Search for the cell housing the specified text and yield its (X, Y) center coordinate. 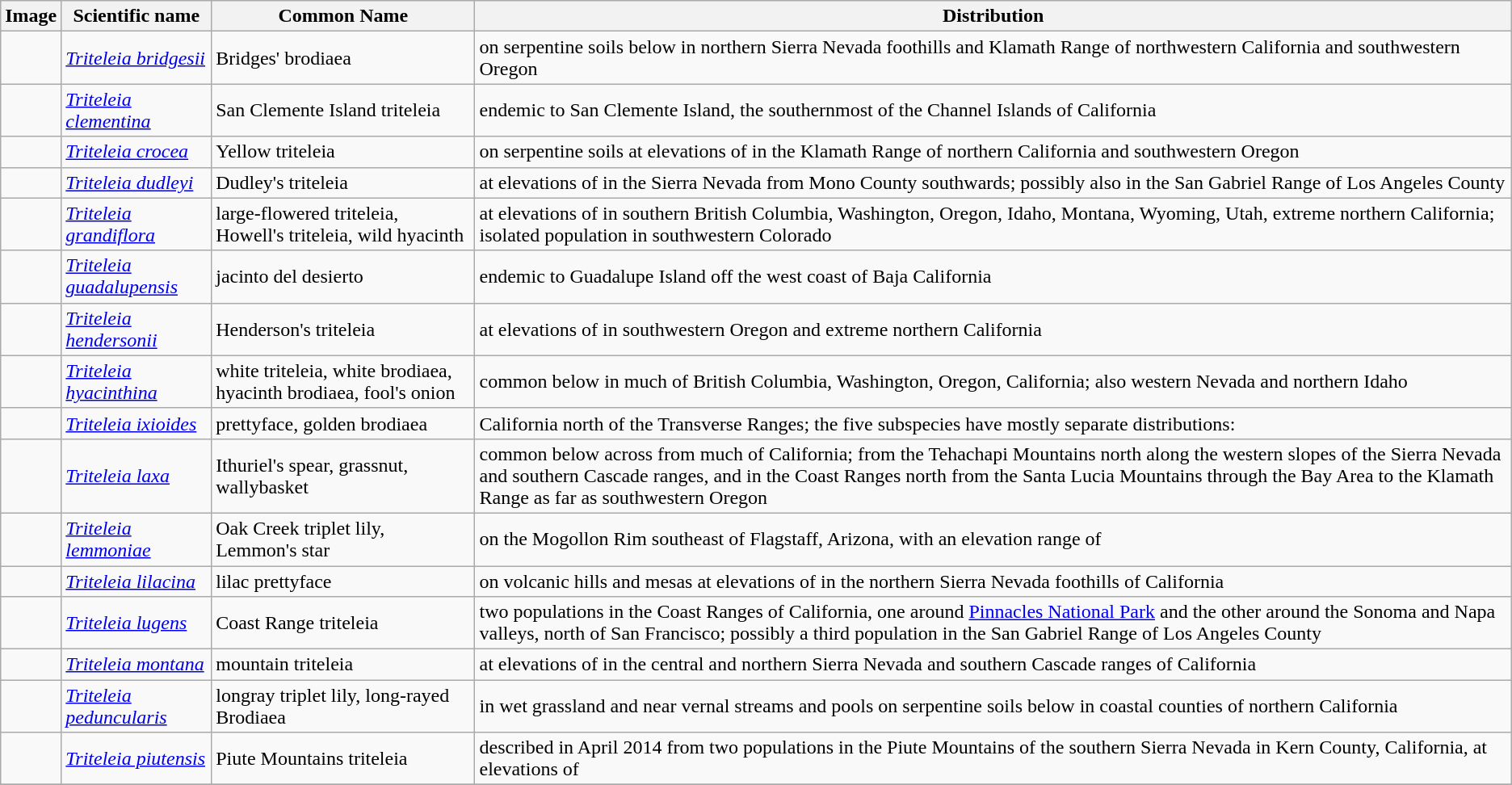
Oak Creek triplet lily, Lemmon's star (343, 539)
Triteleia montana (136, 665)
on serpentine soils below in northern Sierra Nevada foothills and Klamath Range of northwestern California and southwestern Oregon (993, 58)
Triteleia ixioides (136, 423)
mountain triteleia (343, 665)
prettyface, golden brodiaea (343, 423)
Common Name (343, 16)
Triteleia hyacinthina (136, 381)
Triteleia piutensis (136, 759)
Triteleia lemmoniae (136, 539)
white triteleia, white brodiaea, hyacinth brodiaea, fool's onion (343, 381)
described in April 2014 from two populations in the Piute Mountains of the southern Sierra Nevada in Kern County, California, at elevations of (993, 759)
Ithuriel's spear, grassnut, wallybasket (343, 476)
Yellow triteleia (343, 152)
large-flowered triteleia, Howell's triteleia, wild hyacinth (343, 225)
on volcanic hills and mesas at elevations of in the northern Sierra Nevada foothills of California (993, 581)
on serpentine soils at elevations of in the Klamath Range of northern California and southwestern Oregon (993, 152)
Piute Mountains triteleia (343, 759)
Triteleia laxa (136, 476)
Coast Range triteleia (343, 623)
Triteleia crocea (136, 152)
Triteleia lilacina (136, 581)
jacinto del desierto (343, 276)
Dudley's triteleia (343, 183)
Henderson's triteleia (343, 330)
at elevations of in the Sierra Nevada from Mono County southwards; possibly also in the San Gabriel Range of Los Angeles County (993, 183)
on the Mogollon Rim southeast of Flagstaff, Arizona, with an elevation range of (993, 539)
California north of the Transverse Ranges; the five subspecies have mostly separate distributions: (993, 423)
Triteleia bridgesii (136, 58)
Distribution (993, 16)
Triteleia dudleyi (136, 183)
at elevations of in the central and northern Sierra Nevada and southern Cascade ranges of California (993, 665)
in wet grassland and near vernal streams and pools on serpentine soils below in coastal counties of northern California (993, 706)
lilac prettyface (343, 581)
endemic to San Clemente Island, the southernmost of the Channel Islands of California (993, 110)
Bridges' brodiaea (343, 58)
San Clemente Island triteleia (343, 110)
Image (31, 16)
longray triplet lily, long-rayed Brodiaea (343, 706)
common below in much of British Columbia, Washington, Oregon, California; also western Nevada and northern Idaho (993, 381)
Triteleia clementina (136, 110)
Triteleia hendersonii (136, 330)
Triteleia lugens (136, 623)
Triteleia peduncularis (136, 706)
Triteleia grandiflora (136, 225)
at elevations of in southwestern Oregon and extreme northern California (993, 330)
Scientific name (136, 16)
Triteleia guadalupensis (136, 276)
endemic to Guadalupe Island off the west coast of Baja California (993, 276)
